For the text-containing cell, return its midpoint in [x, y] coordinate format. 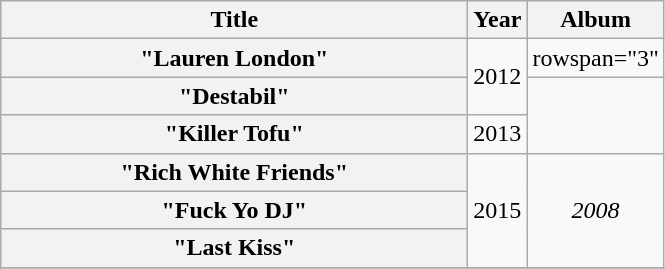
2013 [498, 134]
rowspan="3" [596, 58]
2015 [498, 210]
"Last Kiss" [234, 248]
"Rich White Friends" [234, 172]
"Destabil" [234, 96]
Year [498, 20]
Title [234, 20]
"Fuck Yo DJ" [234, 210]
2008 [596, 210]
2012 [498, 77]
"Killer Tofu" [234, 134]
Album [596, 20]
"Lauren London" [234, 58]
